Extract the (X, Y) coordinate from the center of the cell holding the provided text.  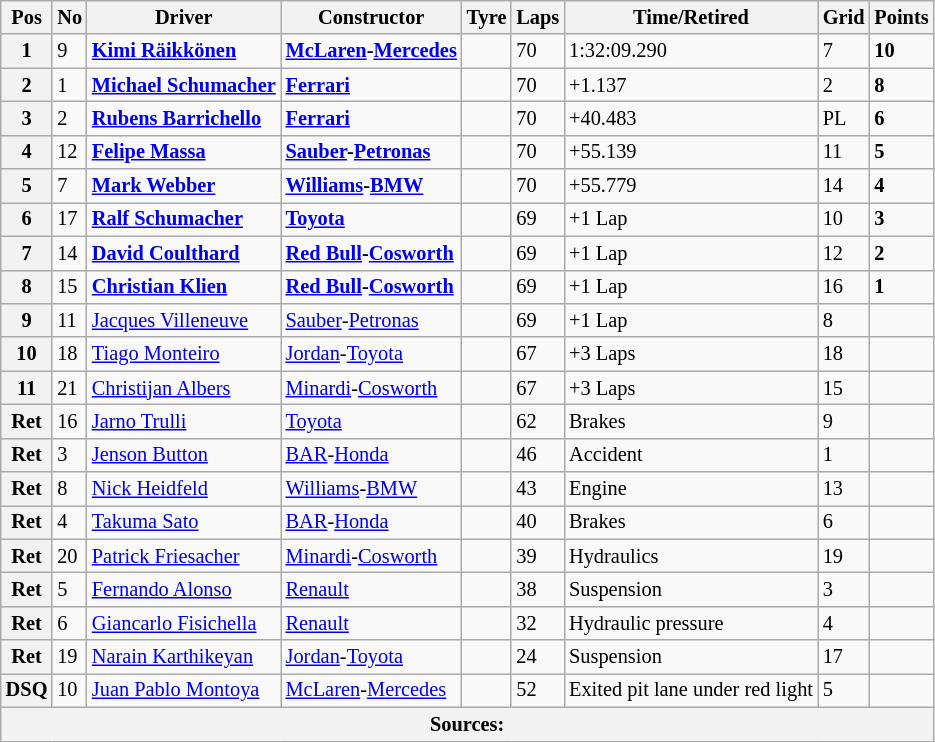
Tiago Monteiro (184, 354)
24 (538, 657)
Rubens Barrichello (184, 118)
+40.483 (691, 118)
40 (538, 522)
Jacques Villeneuve (184, 320)
Hydraulic pressure (691, 623)
Kimi Räikkönen (184, 51)
Time/Retired (691, 17)
Christijan Albers (184, 388)
Hydraulics (691, 556)
Ralf Schumacher (184, 219)
Fernando Alonso (184, 589)
38 (538, 589)
+55.139 (691, 152)
52 (538, 690)
David Coulthard (184, 253)
Accident (691, 455)
Takuma Sato (184, 522)
Narain Karthikeyan (184, 657)
Jenson Button (184, 455)
Points (901, 17)
Patrick Friesacher (184, 556)
Jarno Trulli (184, 421)
Tyre (487, 17)
62 (538, 421)
Nick Heidfeld (184, 489)
21 (70, 388)
Felipe Massa (184, 152)
+55.779 (691, 186)
DSQ (27, 690)
Sources: (468, 724)
43 (538, 489)
39 (538, 556)
Laps (538, 17)
Constructor (372, 17)
13 (844, 489)
Mark Webber (184, 186)
Christian Klien (184, 287)
No (70, 17)
Michael Schumacher (184, 85)
46 (538, 455)
Driver (184, 17)
Juan Pablo Montoya (184, 690)
+1.137 (691, 85)
Giancarlo Fisichella (184, 623)
Engine (691, 489)
20 (70, 556)
32 (538, 623)
Grid (844, 17)
Exited pit lane under red light (691, 690)
PL (844, 118)
1:32:09.290 (691, 51)
Pos (27, 17)
